Determine the [x, y] coordinate at the center of the cell enclosing the given text.  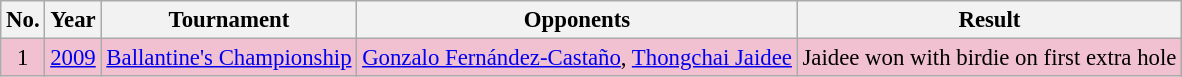
Result [989, 20]
Tournament [229, 20]
Jaidee won with birdie on first extra hole [989, 58]
Year [73, 20]
No. [23, 20]
Opponents [577, 20]
Ballantine's Championship [229, 58]
1 [23, 58]
Gonzalo Fernández-Castaño, Thongchai Jaidee [577, 58]
2009 [73, 58]
